Return (x, y) of the center of cell containing provided text 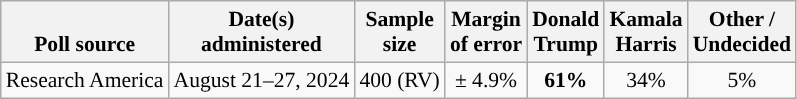
5% (742, 80)
61% (566, 80)
DonaldTrump (566, 32)
34% (646, 80)
400 (RV) (400, 80)
Marginof error (486, 32)
August 21–27, 2024 (261, 80)
Date(s)administered (261, 32)
± 4.9% (486, 80)
Other /Undecided (742, 32)
Poll source (85, 32)
Research America (85, 80)
Samplesize (400, 32)
KamalaHarris (646, 32)
